From the cell containing the given text, extract its center point as [x, y] coordinate. 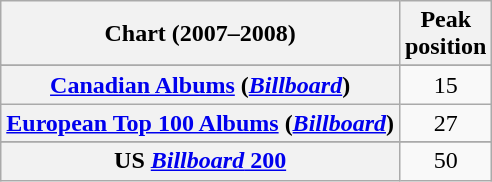
Canadian Albums (Billboard) [200, 85]
Chart (2007–2008) [200, 34]
European Top 100 Albums (Billboard) [200, 123]
Peakposition [445, 34]
US Billboard 200 [200, 161]
15 [445, 85]
27 [445, 123]
50 [445, 161]
